Pinpoint the cell where the given text exists, returning its (x, y) midpoint coordinate. 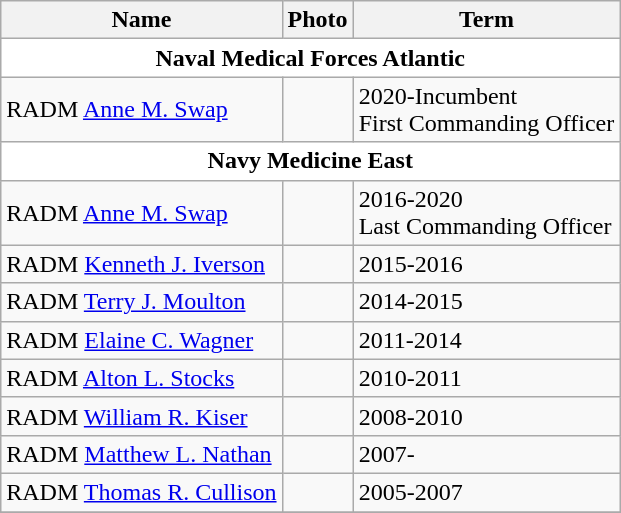
Naval Medical Forces Atlantic (310, 58)
2015-2016 (486, 264)
2020-IncumbentFirst Commanding Officer (486, 110)
RADM Kenneth J. Iverson (142, 264)
2008-2010 (486, 416)
2016-2020Last Commanding Officer (486, 212)
RADM Elaine C. Wagner (142, 340)
Photo (318, 20)
RADM Matthew L. Nathan (142, 454)
2014-2015 (486, 302)
RADM Thomas R. Cullison (142, 492)
2010-2011 (486, 378)
RADM William R. Kiser (142, 416)
RADM Terry J. Moulton (142, 302)
Navy Medicine East (310, 161)
Term (486, 20)
2011-2014 (486, 340)
RADM Alton L. Stocks (142, 378)
2005-2007 (486, 492)
2007- (486, 454)
Name (142, 20)
